From the cell containing the given text, extract its center point as [X, Y] coordinate. 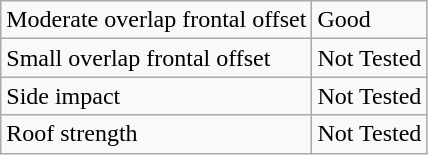
Moderate overlap frontal offset [156, 20]
Roof strength [156, 134]
Small overlap frontal offset [156, 58]
Good [370, 20]
Side impact [156, 96]
